Extract the [X, Y] coordinate from the center of the cell holding the provided text.  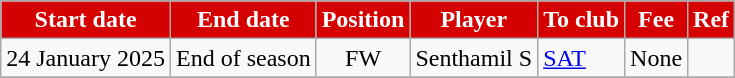
Fee [656, 20]
24 January 2025 [86, 58]
FW [363, 58]
Player [474, 20]
Ref [712, 20]
SAT [582, 58]
To club [582, 20]
Senthamil S [474, 58]
Start date [86, 20]
End date [243, 20]
End of season [243, 58]
Position [363, 20]
None [656, 58]
